Extract the [x, y] coordinate from the center of the cell holding the provided text.  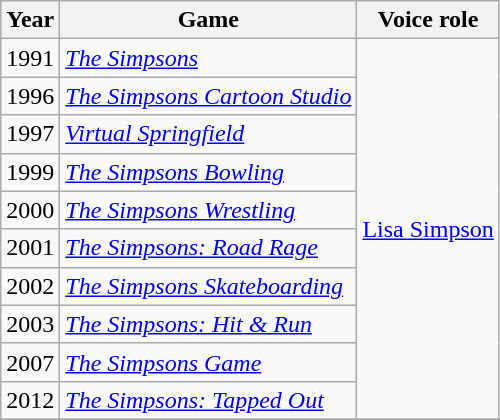
The Simpsons Skateboarding [208, 286]
The Simpsons: Hit & Run [208, 324]
The Simpsons Cartoon Studio [208, 96]
The Simpsons: Tapped Out [208, 400]
2001 [30, 248]
1991 [30, 58]
2012 [30, 400]
The Simpsons Wrestling [208, 210]
Virtual Springfield [208, 134]
1997 [30, 134]
Lisa Simpson [428, 230]
The Simpsons Bowling [208, 172]
2000 [30, 210]
1999 [30, 172]
1996 [30, 96]
2003 [30, 324]
2007 [30, 362]
Game [208, 20]
2002 [30, 286]
Voice role [428, 20]
Year [30, 20]
The Simpsons [208, 58]
The Simpsons Game [208, 362]
The Simpsons: Road Rage [208, 248]
